Return the [X, Y] coordinate for the center point of the cell that contains the specified text.  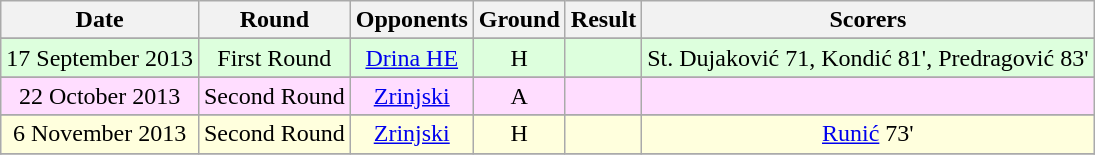
Ground [519, 20]
Runić 73' [868, 134]
Result [603, 20]
Opponents [412, 20]
6 November 2013 [100, 134]
Scorers [868, 20]
Round [274, 20]
17 September 2013 [100, 58]
A [519, 96]
22 October 2013 [100, 96]
First Round [274, 58]
Drina HE [412, 58]
St. Dujaković 71, Kondić 81', Predragović 83' [868, 58]
Date [100, 20]
